Detect which cell encompasses the target text, then output its [X, Y] center coordinate. 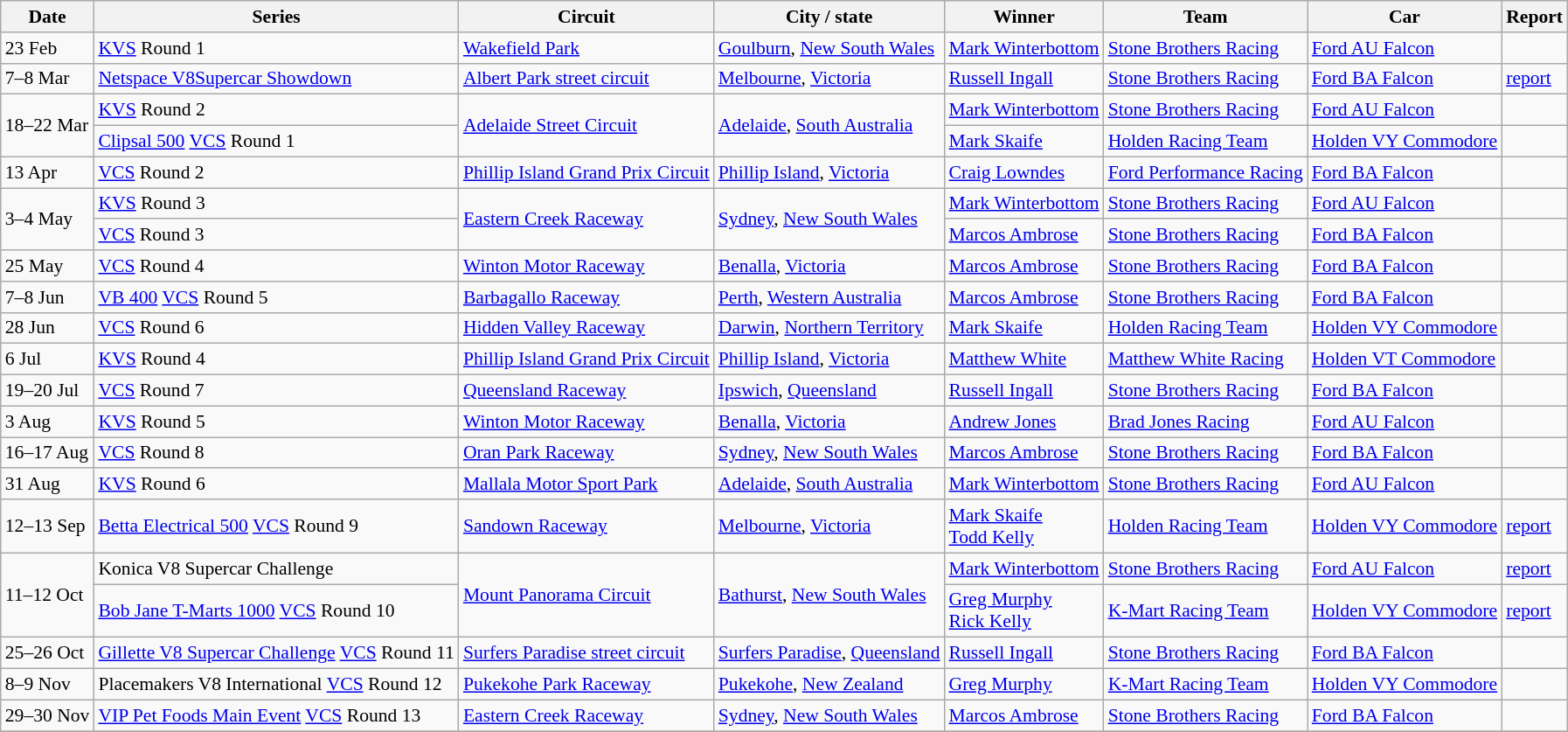
Matthew White [1024, 359]
VIP Pet Foods Main Event VCS Round 13 [276, 715]
Clipsal 500 VCS Round 1 [276, 142]
Gillette V8 Supercar Challenge VCS Round 11 [276, 653]
Brad Jones Racing [1206, 422]
Team [1206, 17]
VCS Round 8 [276, 453]
Car [1405, 17]
Konica V8 Supercar Challenge [276, 568]
Betta Electrical 500 VCS Round 9 [276, 526]
3 Aug [47, 422]
Surfers Paradise street circuit [586, 653]
KVS Round 4 [276, 359]
Adelaide Street Circuit [586, 126]
Bob Jane T-Marts 1000 VCS Round 10 [276, 610]
VCS Round 4 [276, 266]
Mallala Motor Sport Park [586, 485]
23 Feb [47, 48]
Sandown Raceway [586, 526]
29–30 Nov [47, 715]
KVS Round 6 [276, 485]
Pukekohe Park Raceway [586, 685]
Holden VT Commodore [1405, 359]
KVS Round 1 [276, 48]
VCS Round 3 [276, 235]
Perth, Western Australia [829, 297]
18–22 Mar [47, 126]
KVS Round 3 [276, 204]
VCS Round 2 [276, 172]
KVS Round 2 [276, 110]
VCS Round 7 [276, 391]
Pukekohe, New Zealand [829, 685]
3–4 May [47, 219]
KVS Round 5 [276, 422]
31 Aug [47, 485]
16–17 Aug [47, 453]
Netspace V8Supercar Showdown [276, 79]
Placemakers V8 International VCS Round 12 [276, 685]
13 Apr [47, 172]
Circuit [586, 17]
11–12 Oct [47, 595]
Greg MurphyRick Kelly [1024, 610]
Matthew White Racing [1206, 359]
Mark Skaife Todd Kelly [1024, 526]
12–13 Sep [47, 526]
Ipswich, Queensland [829, 391]
6 Jul [47, 359]
Date [47, 17]
8–9 Nov [47, 685]
City / state [829, 17]
Ford Performance Racing [1206, 172]
Craig Lowndes [1024, 172]
Wakefield Park [586, 48]
Andrew Jones [1024, 422]
Winner [1024, 17]
Oran Park Raceway [586, 453]
7–8 Mar [47, 79]
Barbagallo Raceway [586, 297]
28 Jun [47, 328]
Series [276, 17]
Albert Park street circuit [586, 79]
Surfers Paradise, Queensland [829, 653]
Greg Murphy [1024, 685]
Hidden Valley Raceway [586, 328]
Mount Panorama Circuit [586, 595]
Goulburn, New South Wales [829, 48]
Queensland Raceway [586, 391]
Bathurst, New South Wales [829, 595]
VCS Round 6 [276, 328]
VB 400 VCS Round 5 [276, 297]
Darwin, Northern Territory [829, 328]
7–8 Jun [47, 297]
Report [1535, 17]
19–20 Jul [47, 391]
25–26 Oct [47, 653]
25 May [47, 266]
